Scan for the cell matching the given text and deliver its [X, Y] coordinate at center. 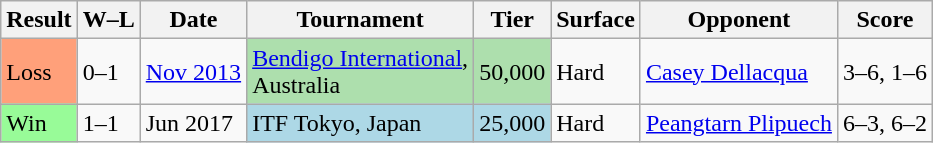
ITF Tokyo, Japan [360, 123]
25,000 [512, 123]
Casey Dellacqua [738, 72]
Score [884, 20]
Surface [596, 20]
Result [39, 20]
Opponent [738, 20]
Win [39, 123]
Tournament [360, 20]
0–1 [108, 72]
6–3, 6–2 [884, 123]
Date [193, 20]
Bendigo International, Australia [360, 72]
1–1 [108, 123]
Tier [512, 20]
Nov 2013 [193, 72]
Loss [39, 72]
Peangtarn Plipuech [738, 123]
W–L [108, 20]
Jun 2017 [193, 123]
3–6, 1–6 [884, 72]
50,000 [512, 72]
